Locate the cell with the specified text and output its (x, y) center coordinate. 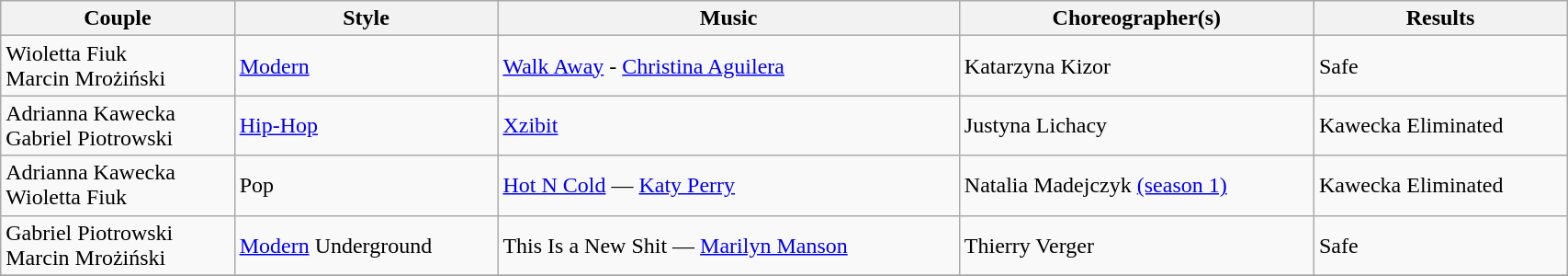
Xzibit (728, 125)
Modern Underground (366, 245)
Couple (118, 18)
This Is a New Shit — Marilyn Manson (728, 245)
Music (728, 18)
Adrianna KaweckaGabriel Piotrowski (118, 125)
Justyna Lichacy (1136, 125)
Walk Away - Christina Aguilera (728, 66)
Wioletta FiukMarcin Mrożiński (118, 66)
Adrianna KaweckaWioletta Fiuk (118, 186)
Style (366, 18)
Gabriel PiotrowskiMarcin Mrożiński (118, 245)
Thierry Verger (1136, 245)
Pop (366, 186)
Modern (366, 66)
Results (1440, 18)
Katarzyna Kizor (1136, 66)
Natalia Madejczyk (season 1) (1136, 186)
Hot N Cold — Katy Perry (728, 186)
Hip-Hop (366, 125)
Choreographer(s) (1136, 18)
